Locate the cell with the specified text and output its [x, y] center coordinate. 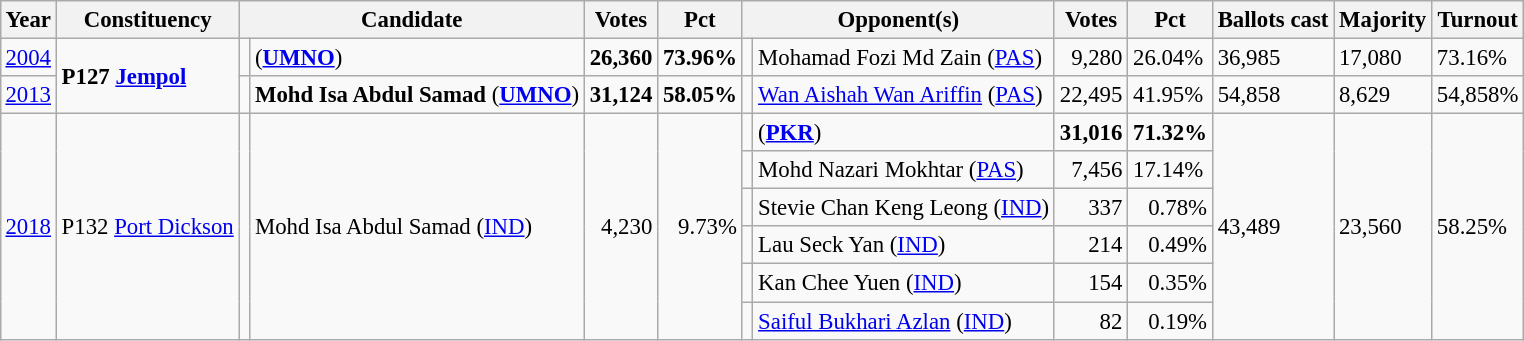
17,080 [1383, 57]
54,858 [1272, 95]
Mohamad Fozi Md Zain (PAS) [904, 57]
Candidate [412, 20]
Stevie Chan Keng Leong (IND) [904, 208]
58.25% [1478, 227]
P132 Port Dickson [148, 227]
(PKR) [904, 133]
Mohd Isa Abdul Samad (UMNO) [418, 95]
Ballots cast [1272, 20]
337 [1090, 208]
Saiful Bukhari Azlan (IND) [904, 321]
0.49% [1170, 245]
(UMNO) [418, 57]
41.95% [1170, 95]
26,360 [620, 57]
Mohd Isa Abdul Samad (IND) [418, 227]
Year [28, 20]
Mohd Nazari Mokhtar (PAS) [904, 170]
4,230 [620, 227]
2018 [28, 227]
0.35% [1170, 283]
9.73% [700, 227]
Opponent(s) [898, 20]
Constituency [148, 20]
2013 [28, 95]
Majority [1383, 20]
Lau Seck Yan (IND) [904, 245]
22,495 [1090, 95]
73.16% [1478, 57]
43,489 [1272, 227]
Wan Aishah Wan Ariffin (PAS) [904, 95]
9,280 [1090, 57]
154 [1090, 283]
Turnout [1478, 20]
7,456 [1090, 170]
214 [1090, 245]
0.19% [1170, 321]
23,560 [1383, 227]
71.32% [1170, 133]
P127 Jempol [148, 76]
26.04% [1170, 57]
36,985 [1272, 57]
73.96% [700, 57]
31,124 [620, 95]
Kan Chee Yuen (IND) [904, 283]
0.78% [1170, 208]
31,016 [1090, 133]
17.14% [1170, 170]
82 [1090, 321]
58.05% [700, 95]
8,629 [1383, 95]
54,858% [1478, 95]
2004 [28, 57]
